For the text-containing cell, return its midpoint in (x, y) coordinate format. 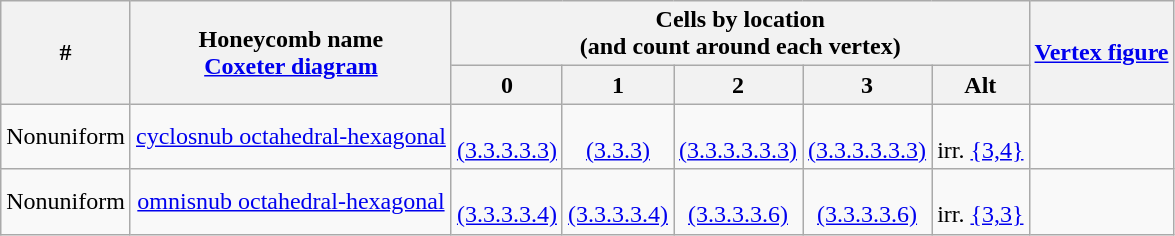
2 (738, 85)
(3.3.3) (618, 136)
Vertex figure (1102, 52)
3 (868, 85)
Alt (980, 85)
Honeycomb nameCoxeter diagram (290, 52)
1 (618, 85)
Cells by location(and count around each vertex) (740, 34)
# (66, 52)
irr. {3,3} (980, 202)
0 (506, 85)
irr. {3,4} (980, 136)
omnisnub octahedral-hexagonal (290, 202)
cyclosnub octahedral-hexagonal (290, 136)
(3.3.3.3.3) (506, 136)
